For the text-containing cell, return its midpoint in [X, Y] coordinate format. 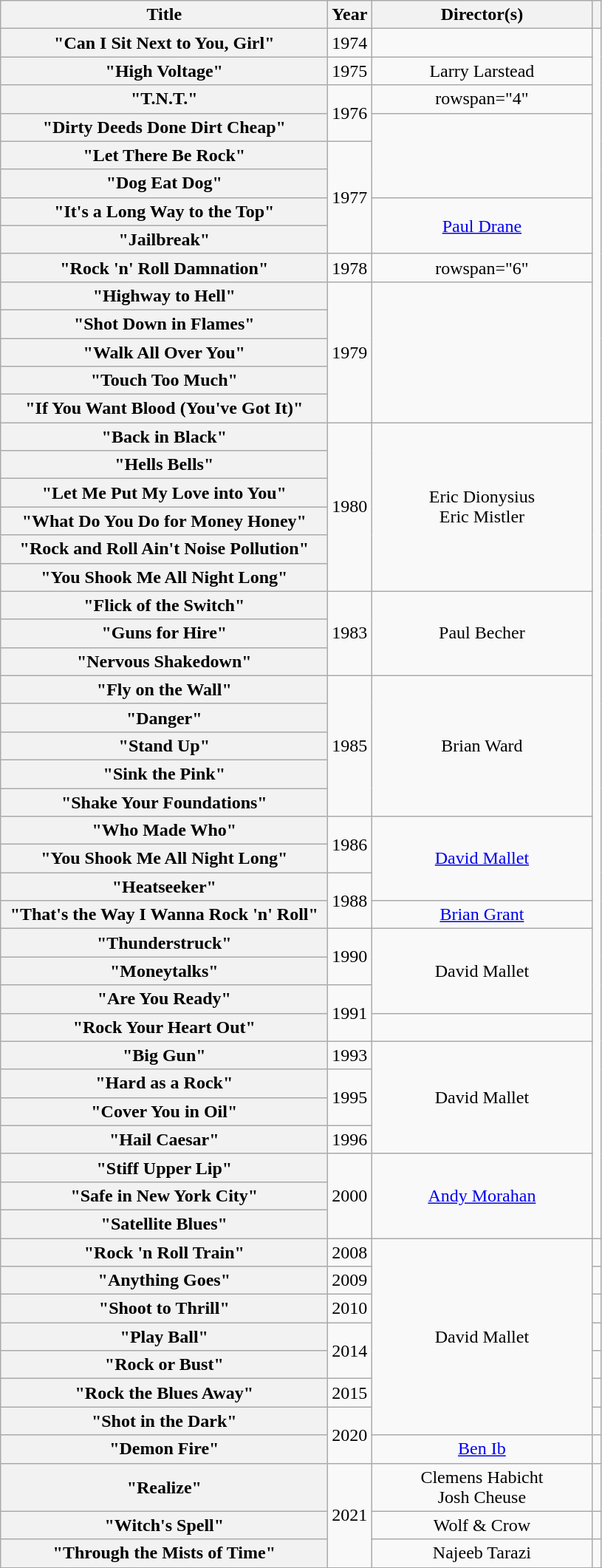
"Can I Sit Next to You, Girl" [164, 43]
"Moneytalks" [164, 971]
Clemens HabichtJosh Cheuse [482, 1487]
"Walk All Over You" [164, 352]
1990 [350, 957]
"Rock Your Heart Out" [164, 1027]
"Shot in the Dark" [164, 1421]
"It's a Long Way to the Top" [164, 211]
"Shot Down in Flames" [164, 324]
"Back in Black" [164, 437]
Director(s) [482, 15]
1983 [350, 633]
1985 [350, 746]
1975 [350, 71]
Andy Morahan [482, 1196]
"Rock the Blues Away" [164, 1393]
Eric DionysiusEric Mistler [482, 507]
"Demon Fire" [164, 1449]
"Let There Be Rock" [164, 155]
"Cover You in Oil" [164, 1111]
"Satellite Blues" [164, 1224]
Paul Becher [482, 633]
1986 [350, 845]
"Dog Eat Dog" [164, 183]
2021 [350, 1515]
1974 [350, 43]
2015 [350, 1393]
rowspan="4" [482, 99]
"Big Gun" [164, 1055]
"Stand Up" [164, 746]
"If You Want Blood (You've Got It)" [164, 409]
2009 [350, 1281]
1988 [350, 901]
"Through the Mists of Time" [164, 1553]
Paul Drane [482, 225]
Year [350, 15]
"Nervous Shakedown" [164, 661]
"Hard as a Rock" [164, 1083]
"Realize" [164, 1487]
"Are You Ready" [164, 999]
"Play Ball" [164, 1337]
"Rock or Bust" [164, 1365]
"Who Made Who" [164, 831]
"Guns for Hire" [164, 633]
"Witch's Spell" [164, 1525]
"Rock 'n Roll Train" [164, 1252]
1993 [350, 1055]
"Heatseeker" [164, 887]
Wolf & Crow [482, 1525]
"Let Me Put My Love into You" [164, 493]
"Shoot to Thrill" [164, 1309]
1980 [350, 507]
"Fly on the Wall" [164, 689]
"T.N.T." [164, 99]
1978 [350, 267]
"What Do You Do for Money Honey" [164, 521]
Brian Ward [482, 746]
Brian Grant [482, 915]
"Sink the Pink" [164, 774]
"Hells Bells" [164, 465]
2014 [350, 1351]
"Flick of the Switch" [164, 605]
1995 [350, 1097]
"Highway to Hell" [164, 296]
Ben Ib [482, 1449]
"Shake Your Foundations" [164, 802]
1991 [350, 1013]
"That's the Way I Wanna Rock 'n' Roll" [164, 915]
"Touch Too Much" [164, 381]
"Rock 'n' Roll Damnation" [164, 267]
1976 [350, 113]
1977 [350, 197]
"Jailbreak" [164, 239]
"High Voltage" [164, 71]
2008 [350, 1252]
Title [164, 15]
"Rock and Roll Ain't Noise Pollution" [164, 549]
"Stiff Upper Lip" [164, 1168]
rowspan="6" [482, 267]
Najeeb Tarazi [482, 1553]
"Danger" [164, 717]
1996 [350, 1139]
"Safe in New York City" [164, 1196]
1979 [350, 352]
"Hail Caesar" [164, 1139]
"Thunderstruck" [164, 943]
2000 [350, 1196]
Larry Larstead [482, 71]
2010 [350, 1309]
"Anything Goes" [164, 1281]
"Dirty Deeds Done Dirt Cheap" [164, 127]
2020 [350, 1435]
